Locate the cell with the specified text and output its [X, Y] center coordinate. 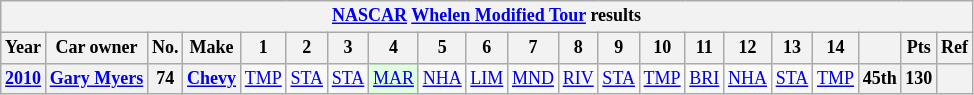
Chevy [212, 78]
74 [166, 78]
45th [880, 78]
14 [836, 48]
11 [704, 48]
Make [212, 48]
9 [618, 48]
1 [263, 48]
MND [534, 78]
Ref [955, 48]
130 [919, 78]
4 [394, 48]
12 [748, 48]
5 [442, 48]
No. [166, 48]
RIV [578, 78]
3 [348, 48]
13 [792, 48]
Gary Myers [96, 78]
10 [662, 48]
2010 [24, 78]
Year [24, 48]
Pts [919, 48]
MAR [394, 78]
2 [306, 48]
Car owner [96, 48]
7 [534, 48]
BRI [704, 78]
NASCAR Whelen Modified Tour results [487, 16]
6 [487, 48]
LIM [487, 78]
8 [578, 48]
